Search for the cell housing the specified text and yield its (X, Y) center coordinate. 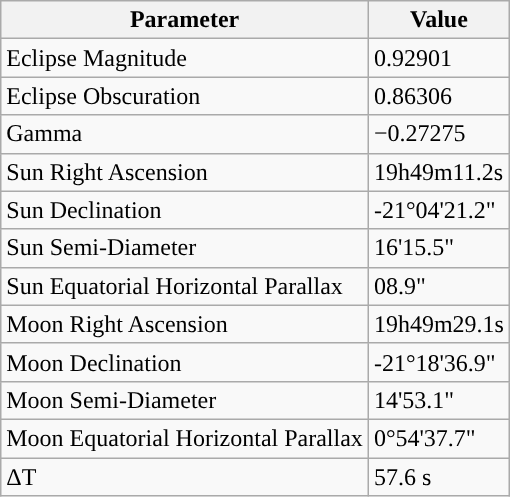
Moon Equatorial Horizontal Parallax (185, 438)
−0.27275 (438, 134)
0.86306 (438, 96)
Eclipse Magnitude (185, 58)
-21°04'21.2" (438, 210)
Moon Right Ascension (185, 324)
ΔT (185, 477)
Sun Equatorial Horizontal Parallax (185, 286)
08.9" (438, 286)
Value (438, 20)
0.92901 (438, 58)
57.6 s (438, 477)
Moon Semi-Diameter (185, 400)
Moon Declination (185, 362)
19h49m29.1s (438, 324)
16'15.5" (438, 248)
Gamma (185, 134)
Sun Right Ascension (185, 172)
14'53.1" (438, 400)
-21°18'36.9" (438, 362)
Parameter (185, 20)
Sun Semi-Diameter (185, 248)
Sun Declination (185, 210)
0°54'37.7" (438, 438)
Eclipse Obscuration (185, 96)
19h49m11.2s (438, 172)
